For the text-containing cell, return its midpoint in [x, y] coordinate format. 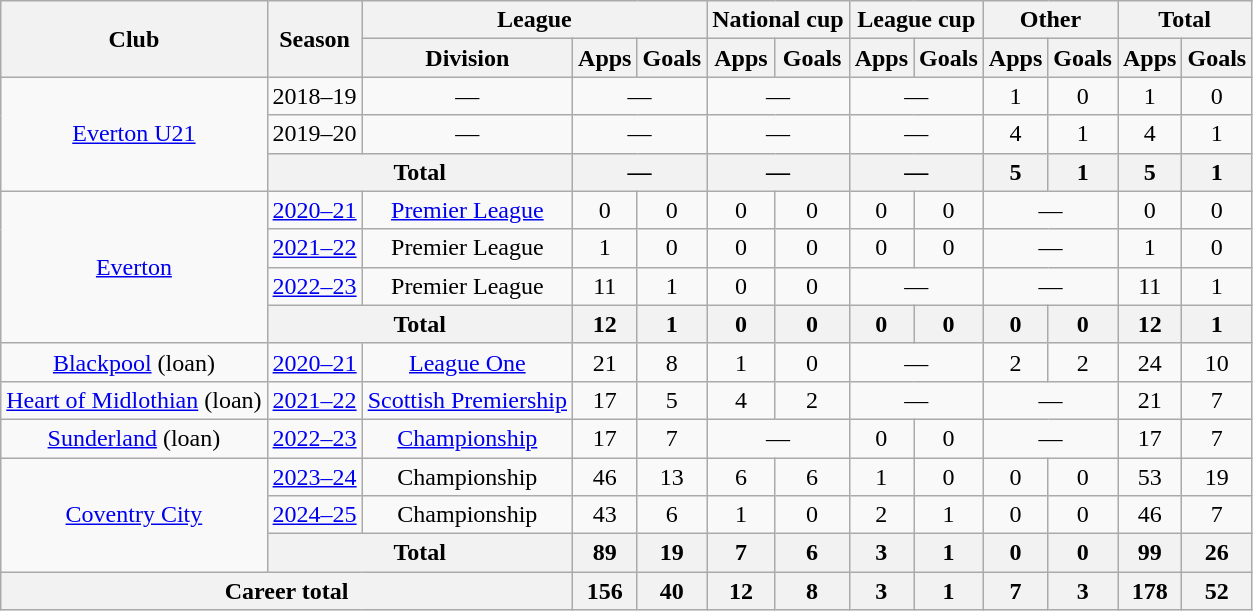
2019–20 [314, 134]
43 [605, 515]
Heart of Midlothian (loan) [134, 400]
Other [1050, 20]
Career total [287, 591]
Sunderland (loan) [134, 438]
Season [314, 39]
Coventry City [134, 515]
53 [1150, 477]
Everton U21 [134, 134]
178 [1150, 591]
99 [1150, 553]
Scottish Premiership [467, 400]
10 [1217, 362]
156 [605, 591]
40 [672, 591]
Blackpool (loan) [134, 362]
Everton [134, 267]
League cup [916, 20]
24 [1150, 362]
2018–19 [314, 96]
Club [134, 39]
89 [605, 553]
2023–24 [314, 477]
League [534, 20]
League One [467, 362]
52 [1217, 591]
National cup [778, 20]
Division [467, 58]
2024–25 [314, 515]
26 [1217, 553]
13 [672, 477]
